Pinpoint the cell where the given text exists, returning its (X, Y) midpoint coordinate. 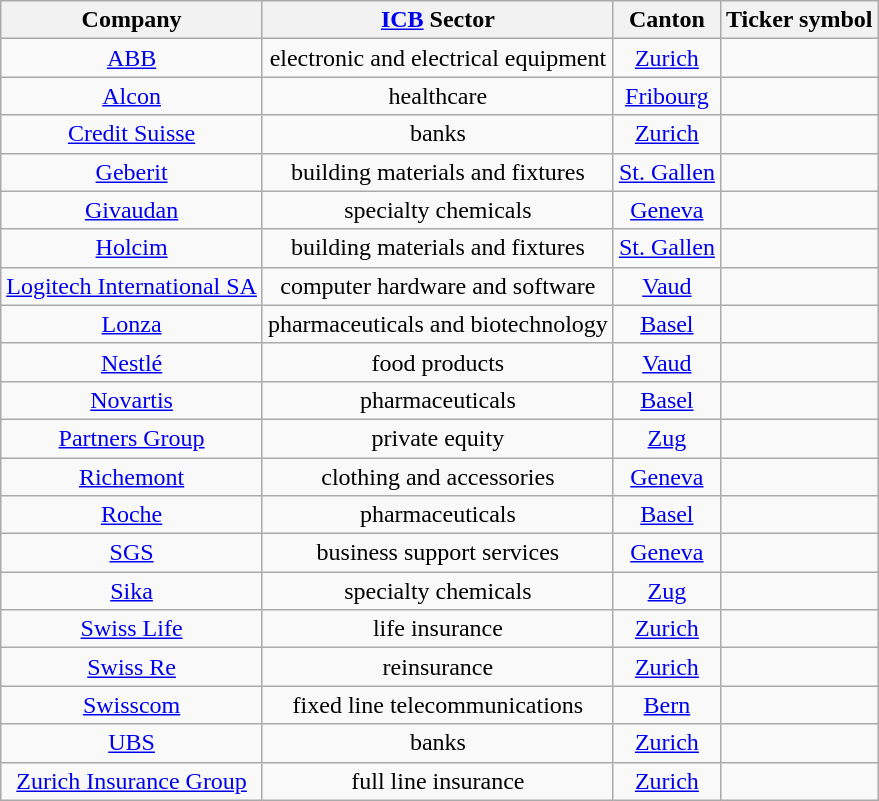
life insurance (438, 629)
Canton (666, 20)
Ticker symbol (799, 20)
food products (438, 362)
Givaudan (132, 210)
Geberit (132, 172)
computer hardware and software (438, 286)
Novartis (132, 400)
SGS (132, 553)
ICB Sector (438, 20)
Partners Group (132, 438)
clothing and accessories (438, 477)
electronic and electrical equipment (438, 58)
Nestlé (132, 362)
Alcon (132, 96)
Roche (132, 515)
healthcare (438, 96)
Swiss Life (132, 629)
ABB (132, 58)
fixed line telecommunications (438, 705)
private equity (438, 438)
pharmaceuticals and biotechnology (438, 324)
UBS (132, 743)
Lonza (132, 324)
full line insurance (438, 781)
Swiss Re (132, 667)
business support services (438, 553)
Bern (666, 705)
Credit Suisse (132, 134)
Zurich Insurance Group (132, 781)
Fribourg (666, 96)
Logitech International SA (132, 286)
Sika (132, 591)
Richemont (132, 477)
reinsurance (438, 667)
Holcim (132, 248)
Swisscom (132, 705)
Company (132, 20)
